For the text-containing cell, return its midpoint in (x, y) coordinate format. 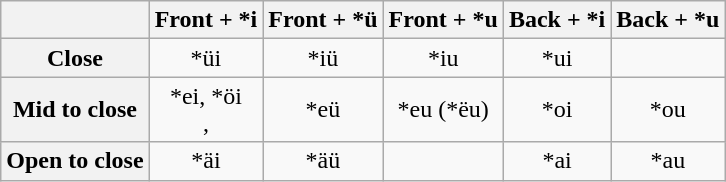
*au (668, 161)
*ai (556, 161)
*äü (323, 161)
Open to close (75, 161)
*ui (556, 58)
*äi (206, 161)
*üi (206, 58)
*ou (668, 110)
*iü (323, 58)
Back + *u (668, 20)
Front + *i (206, 20)
*oi (556, 110)
Front + *ü (323, 20)
Back + *i (556, 20)
Front + *u (443, 20)
*iu (443, 58)
*eu (*ëu) (443, 110)
*eü (323, 110)
Mid to close (75, 110)
Close (75, 58)
*ei, *öi, (206, 110)
